Find where the given text appears and provide that cell's center as [x, y] coordinate. 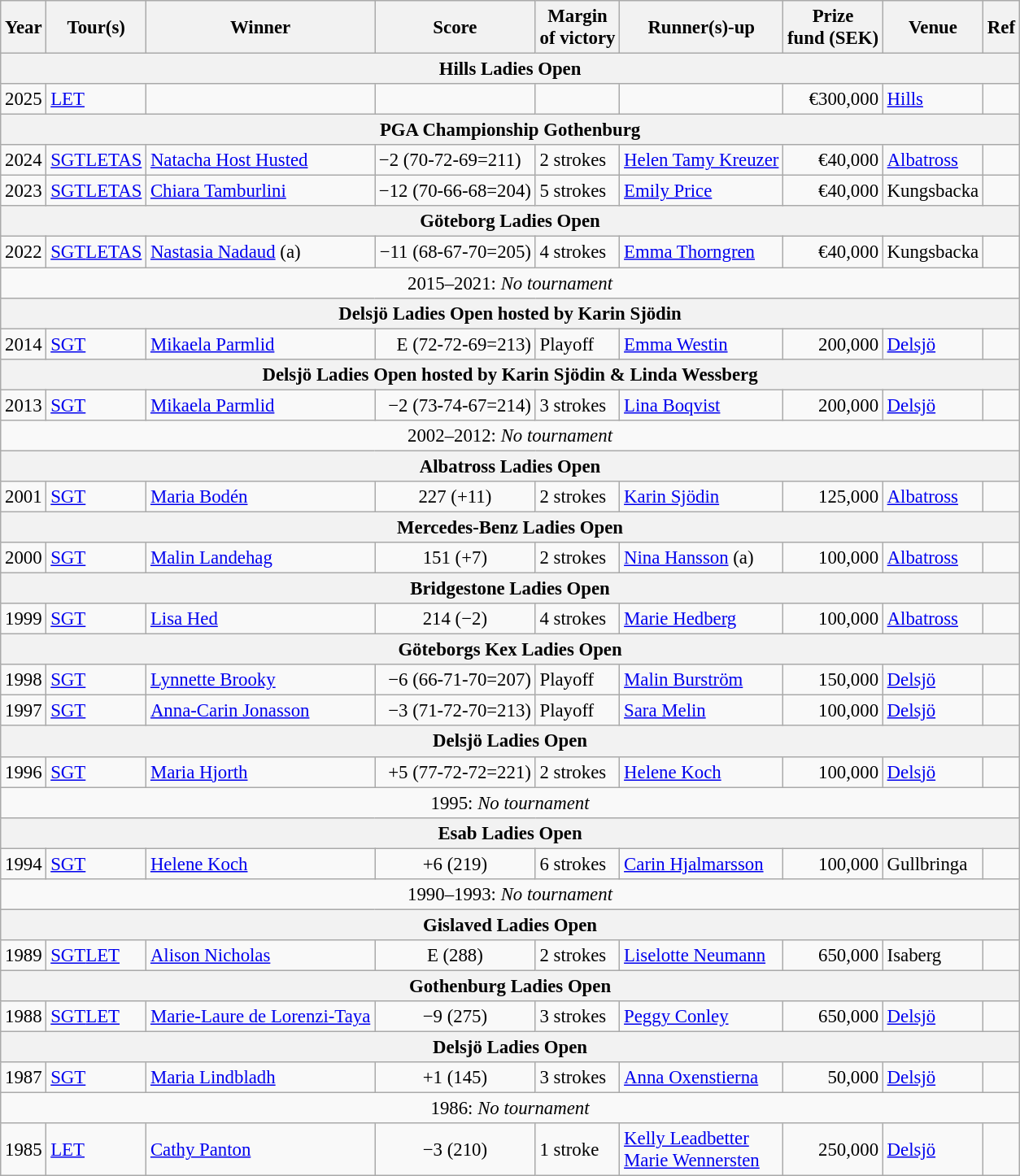
1986: No tournament [511, 1108]
2002–2012: No tournament [511, 436]
Alison Nicholas [260, 956]
−3 (71-72-70=213) [456, 711]
1990–1993: No tournament [511, 895]
Natacha Host Husted [260, 160]
Maria Hjorth [260, 772]
€300,000 [833, 99]
Emma Thorngren [701, 252]
Albatross Ladies Open [511, 466]
5 strokes [578, 191]
227 (+11) [456, 497]
Prizefund (SEK) [833, 28]
Emily Price [701, 191]
2000 [24, 558]
Mercedes-Benz Ladies Open [511, 527]
Lynnette Brooky [260, 680]
+1 (145) [456, 1078]
Hills Ladies Open [511, 69]
Anna Oxenstierna [701, 1078]
Ref [1002, 28]
E (288) [456, 956]
214 (−2) [456, 619]
Maria Lindbladh [260, 1078]
1989 [24, 956]
6 strokes [578, 864]
150,000 [833, 680]
Gullbringa [932, 864]
Marie Hedberg [701, 619]
1999 [24, 619]
Year [24, 28]
Score [456, 28]
Delsjö Ladies Open hosted by Karin Sjödin & Linda Wessberg [511, 374]
Malin Landehag [260, 558]
2015–2021: No tournament [511, 283]
Lina Boqvist [701, 405]
Winner [260, 28]
PGA Championship Gothenburg [511, 130]
Nastasia Nadaud (a) [260, 252]
Venue [932, 28]
Isaberg [932, 956]
Sara Melin [701, 711]
Esab Ladies Open [511, 833]
2014 [24, 344]
Bridgestone Ladies Open [511, 589]
Carin Hjalmarsson [701, 864]
Malin Burström [701, 680]
1994 [24, 864]
−3 (210) [456, 1150]
Emma Westin [701, 344]
Chiara Tamburlini [260, 191]
2022 [24, 252]
Runner(s)-up [701, 28]
−11 (68-67-70=205) [456, 252]
Gislaved Ladies Open [511, 925]
1996 [24, 772]
−6 (66-71-70=207) [456, 680]
−12 (70-66-68=204) [456, 191]
Anna-Carin Jonasson [260, 711]
Marginof victory [578, 28]
Tour(s) [96, 28]
+5 (77-72-72=221) [456, 772]
1998 [24, 680]
Hills [932, 99]
Liselotte Neumann [701, 956]
−9 (275) [456, 1017]
Marie-Laure de Lorenzi-Taya [260, 1017]
125,000 [833, 497]
1997 [24, 711]
Kelly Leadbetter Marie Wennersten [701, 1150]
Peggy Conley [701, 1017]
2025 [24, 99]
+6 (219) [456, 864]
−2 (70-72-69=211) [456, 160]
Göteborg Ladies Open [511, 222]
Lisa Hed [260, 619]
Nina Hansson (a) [701, 558]
Helen Tamy Kreuzer [701, 160]
1988 [24, 1017]
50,000 [833, 1078]
2023 [24, 191]
E (72-72-69=213) [456, 344]
1995: No tournament [511, 803]
Karin Sjödin [701, 497]
1 stroke [578, 1150]
1987 [24, 1078]
Maria Bodén [260, 497]
2024 [24, 160]
151 (+7) [456, 558]
Gothenburg Ladies Open [511, 986]
Cathy Panton [260, 1150]
Göteborgs Kex Ladies Open [511, 650]
2001 [24, 497]
250,000 [833, 1150]
2013 [24, 405]
1985 [24, 1150]
−2 (73-74-67=214) [456, 405]
Delsjö Ladies Open hosted by Karin Sjödin [511, 313]
